Return (x, y) of the center of cell containing provided text 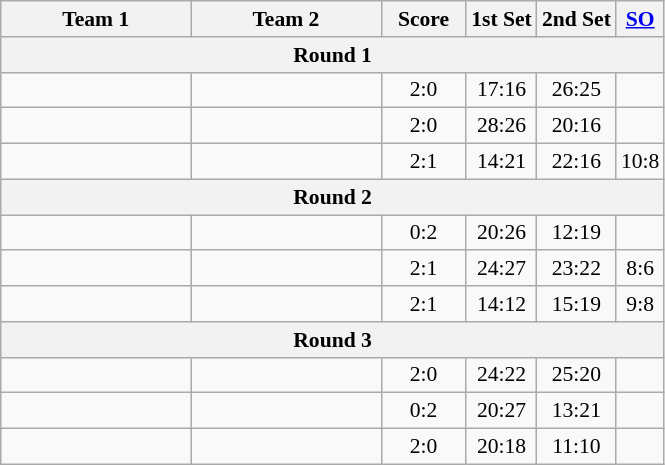
20:27 (502, 411)
SO (640, 19)
28:26 (502, 126)
20:26 (502, 233)
17:16 (502, 90)
Team 2 (286, 19)
Team 1 (96, 19)
24:22 (502, 375)
12:19 (576, 233)
8:6 (640, 269)
22:16 (576, 162)
23:22 (576, 269)
10:8 (640, 162)
25:20 (576, 375)
Round 3 (333, 340)
14:21 (502, 162)
9:8 (640, 304)
24:27 (502, 269)
1st Set (502, 19)
11:10 (576, 447)
26:25 (576, 90)
Round 1 (333, 55)
2nd Set (576, 19)
15:19 (576, 304)
20:18 (502, 447)
14:12 (502, 304)
Round 2 (333, 197)
13:21 (576, 411)
20:16 (576, 126)
Score (424, 19)
